Scan for the cell matching the given text and deliver its (x, y) coordinate at center. 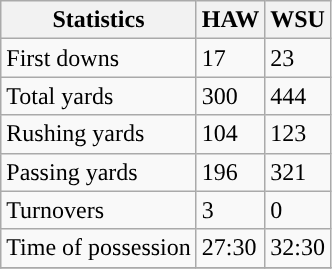
3 (230, 210)
Time of possession (99, 248)
Total yards (99, 96)
Rushing yards (99, 134)
WSU (298, 20)
123 (298, 134)
Statistics (99, 20)
0 (298, 210)
27:30 (230, 248)
Turnovers (99, 210)
23 (298, 58)
196 (230, 172)
321 (298, 172)
17 (230, 58)
Passing yards (99, 172)
104 (230, 134)
HAW (230, 20)
444 (298, 96)
First downs (99, 58)
32:30 (298, 248)
300 (230, 96)
